Detect which cell encompasses the target text, then output its [x, y] center coordinate. 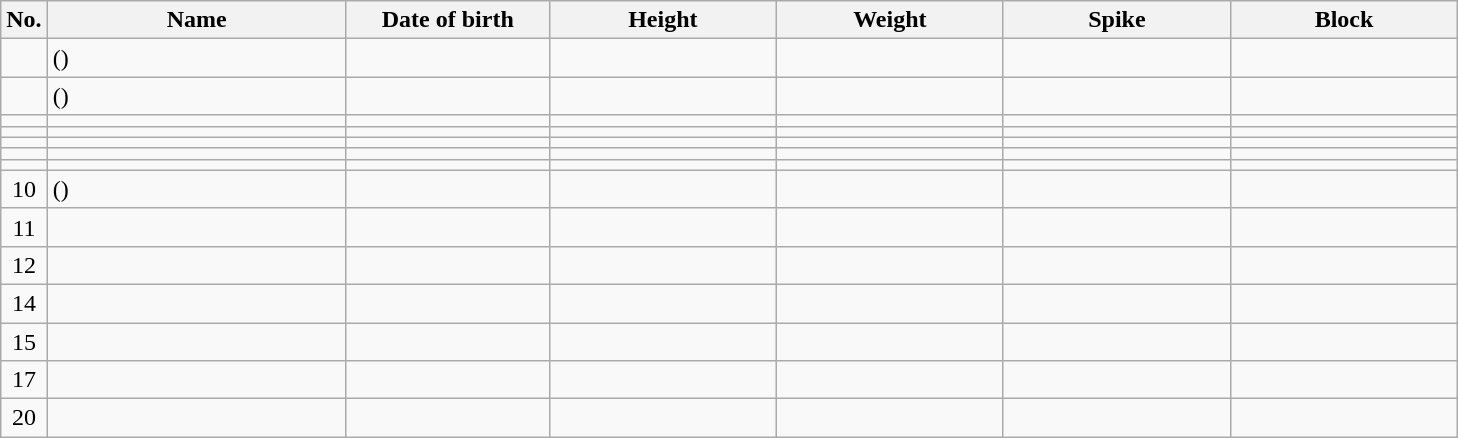
17 [24, 380]
Weight [890, 20]
11 [24, 227]
12 [24, 265]
15 [24, 341]
Name [196, 20]
10 [24, 189]
Block [1344, 20]
14 [24, 303]
Date of birth [448, 20]
Spike [1116, 20]
No. [24, 20]
20 [24, 418]
Height [662, 20]
